Find where the given text appears and provide that cell's center as (X, Y) coordinate. 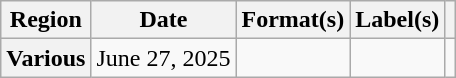
Various (46, 58)
Date (164, 20)
June 27, 2025 (164, 58)
Format(s) (293, 20)
Region (46, 20)
Label(s) (398, 20)
